From the cell containing the given text, extract its center point as (X, Y) coordinate. 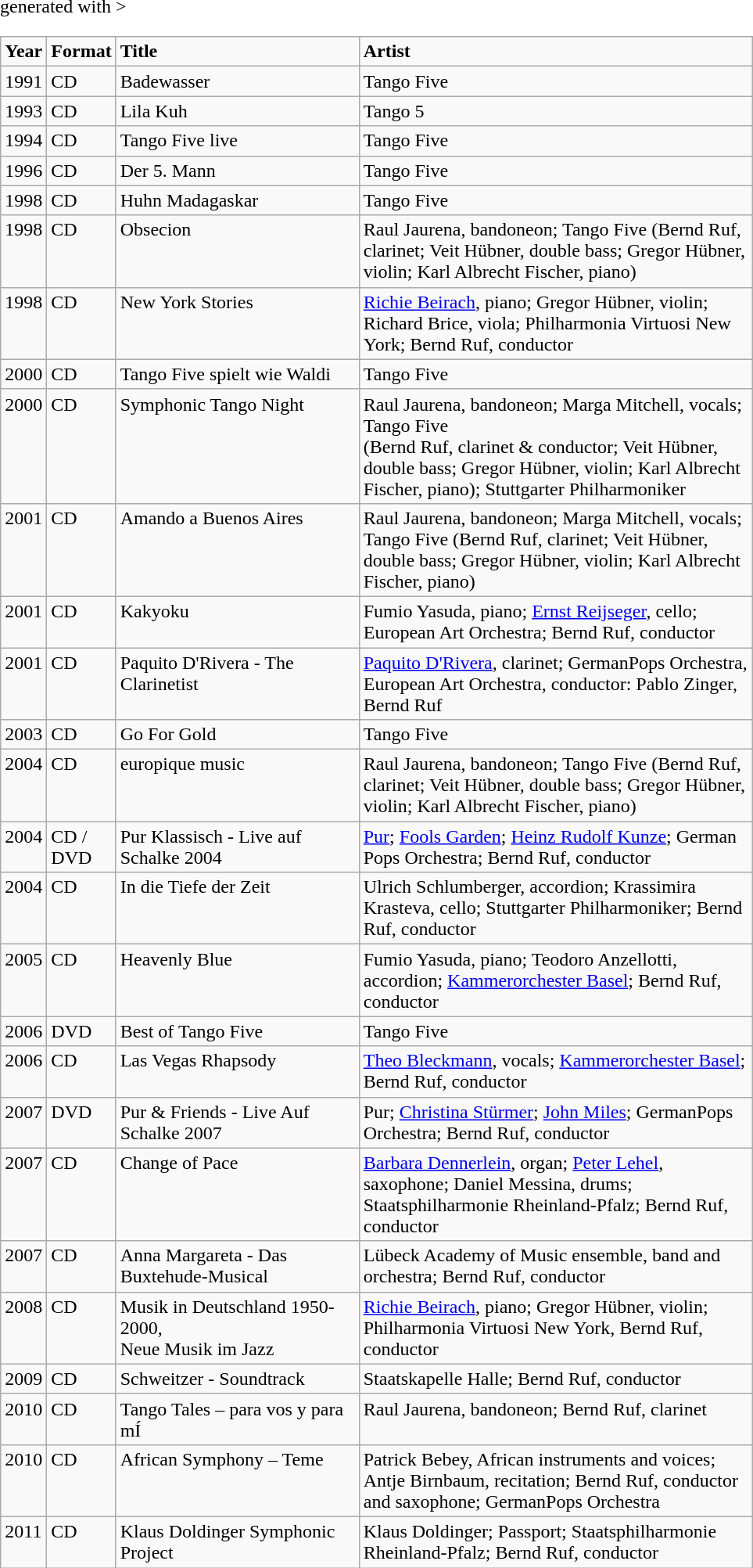
Badewasser (238, 81)
Lübeck Academy of Music ensemble, band and orchestra; Bernd Ruf, conductor (555, 1266)
Anna Margareta - Das Buxtehude-Musical (238, 1266)
2008 (23, 1328)
Tango 5 (555, 111)
Go For Gold (238, 735)
Artist (555, 52)
Format (81, 52)
Change of Pace (238, 1194)
Amando a Buenos Aires (238, 549)
Ulrich Schlumberger, accordion; Krassimira Krasteva, cello; Stuttgarter Philharmoniker; Bernd Ruf, conductor (555, 908)
Kakyoku (238, 621)
1993 (23, 111)
Las Vegas Rhapsody (238, 1072)
Staatskapelle Halle; Bernd Ruf, conductor (555, 1379)
Symphonic Tango Night (238, 446)
Obsecion (238, 251)
1996 (23, 171)
Theo Bleckmann, vocals; Kammerorchester Basel; Bernd Ruf, conductor (555, 1072)
Paquito D'Rivera - The Clarinetist (238, 684)
Heavenly Blue (238, 980)
1994 (23, 141)
Pur; Fools Garden; Heinz Rudolf Kunze; German Pops Orchestra; Bernd Ruf, conductor (555, 847)
Der 5. Mann (238, 171)
CD / DVD (81, 847)
Paquito D'Rivera, clarinet; GermanPops Orchestra, European Art Orchestra, conductor: Pablo Zinger, Bernd Ruf (555, 684)
Schweitzer - Soundtrack (238, 1379)
2009 (23, 1379)
New York Stories (238, 323)
Pur; Christina Stürmer; John Miles; GermanPops Orchestra; Bernd Ruf, conductor (555, 1122)
1991 (23, 81)
Huhn Madagaskar (238, 200)
Patrick Bebey, African instruments and voices; Antje Birnbaum, recitation; Bernd Ruf, conductor and saxophone; GermanPops Orchestra (555, 1480)
Title (238, 52)
Richie Beirach, piano; Gregor Hübner, violin; Richard Brice, viola; Philharmonia Virtuosi New York; Bernd Ruf, conductor (555, 323)
Musik in Deutschland 1950-2000,Neue Musik im Jazz (238, 1328)
Pur & Friends - Live Auf Schalke 2007 (238, 1122)
African Symphony – Teme (238, 1480)
europique music (238, 786)
Klaus Doldinger Symphonic Project (238, 1541)
Richie Beirach, piano; Gregor Hübner, violin; Philharmonia Virtuosi New York, Bernd Ruf, conductor (555, 1328)
Barbara Dennerlein, organ; Peter Lehel, saxophone; Daniel Messina, drums; Staatsphilharmonie Rheinland-Pfalz; Bernd Ruf, conductor (555, 1194)
Best of Tango Five (238, 1031)
2005 (23, 980)
Tango Tales – para vos y para mÍ (238, 1419)
Klaus Doldinger; Passport; Staatsphilharmonie Rheinland-Pfalz; Bernd Ruf, conductor (555, 1541)
Raul Jaurena, bandoneon; Bernd Ruf, clarinet (555, 1419)
Tango Five spielt wie Waldi (238, 374)
2003 (23, 735)
Lila Kuh (238, 111)
Tango Five live (238, 141)
Fumio Yasuda, piano; Ernst Reijseger, cello; European Art Orchestra; Bernd Ruf, conductor (555, 621)
Fumio Yasuda, piano; Teodoro Anzellotti, accordion; Kammerorchester Basel; Bernd Ruf, conductor (555, 980)
2011 (23, 1541)
Pur Klassisch - Live auf Schalke 2004 (238, 847)
Year (23, 52)
In die Tiefe der Zeit (238, 908)
